Return the [x, y] coordinate for the center point of the cell that contains the specified text.  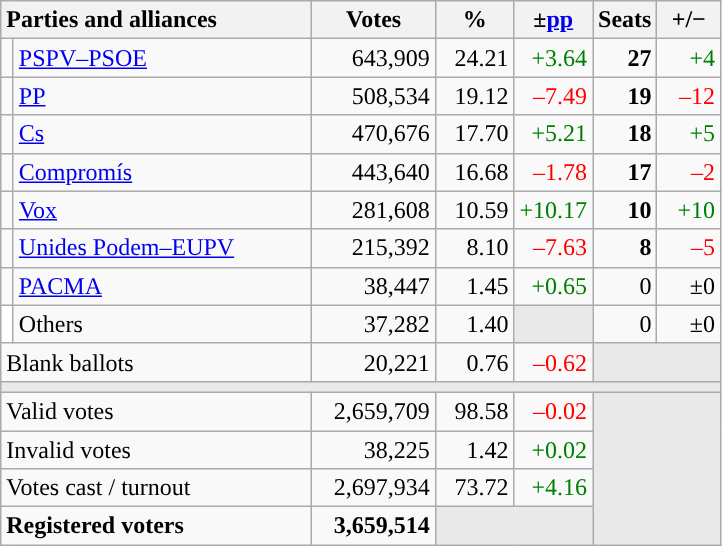
–7.49 [554, 96]
+0.65 [554, 286]
Unides Podem–EUPV [162, 248]
10.59 [474, 210]
20,221 [374, 362]
–12 [689, 96]
38,225 [374, 449]
% [474, 20]
–0.62 [554, 362]
1.45 [474, 286]
508,534 [374, 96]
Others [162, 324]
215,392 [374, 248]
17.70 [474, 134]
–1.78 [554, 172]
18 [625, 134]
+3.64 [554, 58]
8.10 [474, 248]
Vox [162, 210]
Votes cast / turnout [156, 488]
PP [162, 96]
281,608 [374, 210]
+10 [689, 210]
Blank ballots [156, 362]
Compromís [162, 172]
Valid votes [156, 411]
443,640 [374, 172]
1.40 [474, 324]
–0.02 [554, 411]
98.58 [474, 411]
+/− [689, 20]
–5 [689, 248]
–7.63 [554, 248]
+4 [689, 58]
1.42 [474, 449]
73.72 [474, 488]
37,282 [374, 324]
17 [625, 172]
2,659,709 [374, 411]
+5.21 [554, 134]
+5 [689, 134]
Votes [374, 20]
16.68 [474, 172]
38,447 [374, 286]
–2 [689, 172]
Cs [162, 134]
19.12 [474, 96]
Parties and alliances [156, 20]
+10.17 [554, 210]
10 [625, 210]
Registered voters [156, 526]
8 [625, 248]
24.21 [474, 58]
Seats [625, 20]
2,697,934 [374, 488]
+4.16 [554, 488]
PACMA [162, 286]
PSPV–PSOE [162, 58]
±pp [554, 20]
470,676 [374, 134]
27 [625, 58]
3,659,514 [374, 526]
Invalid votes [156, 449]
+0.02 [554, 449]
0.76 [474, 362]
19 [625, 96]
643,909 [374, 58]
